For the text-containing cell, return its midpoint in [x, y] coordinate format. 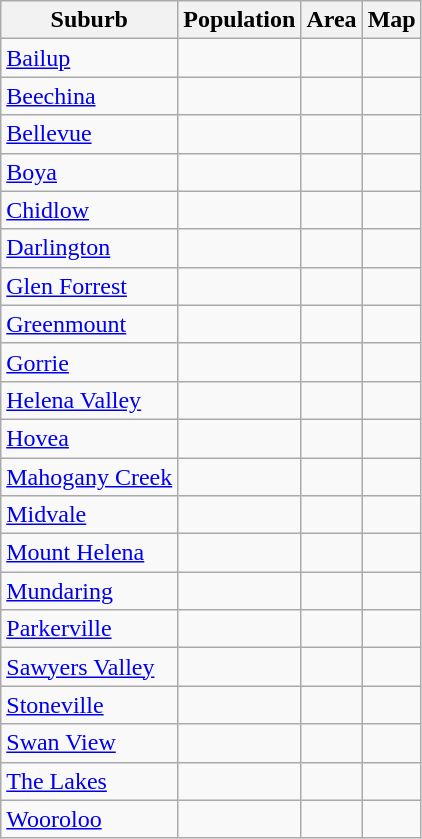
Darlington [90, 248]
Greenmount [90, 324]
Beechina [90, 96]
Swan View [90, 743]
Boya [90, 172]
Glen Forrest [90, 286]
Bailup [90, 58]
Population [240, 20]
Hovea [90, 438]
Parkerville [90, 629]
Suburb [90, 20]
Sawyers Valley [90, 667]
Map [392, 20]
Chidlow [90, 210]
Wooroloo [90, 819]
Area [332, 20]
Gorrie [90, 362]
Mahogany Creek [90, 477]
Stoneville [90, 705]
Mundaring [90, 591]
Helena Valley [90, 400]
Bellevue [90, 134]
Midvale [90, 515]
The Lakes [90, 781]
Mount Helena [90, 553]
